Search for the cell housing the specified text and yield its [X, Y] center coordinate. 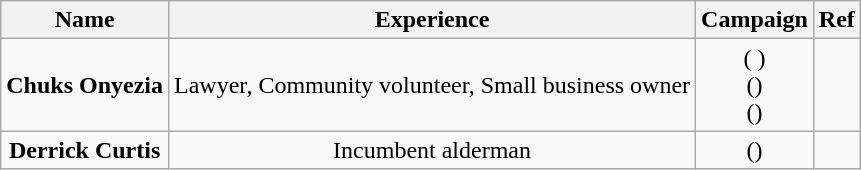
Name [85, 20]
Lawyer, Community volunteer, Small business owner [432, 85]
Incumbent alderman [432, 150]
( )()() [755, 85]
() [755, 150]
Ref [836, 20]
Derrick Curtis [85, 150]
Experience [432, 20]
Campaign [755, 20]
Chuks Onyezia [85, 85]
